Return [x, y] of the center of cell containing provided text 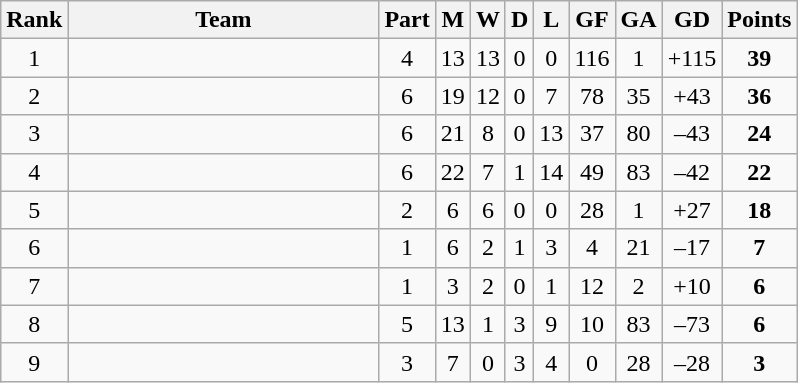
19 [452, 96]
D [519, 20]
GD [692, 20]
Points [760, 20]
39 [760, 58]
49 [592, 172]
+10 [692, 286]
+27 [692, 210]
116 [592, 58]
W [488, 20]
35 [638, 96]
+43 [692, 96]
Team [224, 20]
18 [760, 210]
–73 [692, 324]
36 [760, 96]
Rank [34, 20]
–28 [692, 362]
+115 [692, 58]
GF [592, 20]
24 [760, 134]
–42 [692, 172]
Part [407, 20]
14 [552, 172]
10 [592, 324]
37 [592, 134]
GA [638, 20]
–17 [692, 248]
M [452, 20]
–43 [692, 134]
80 [638, 134]
78 [592, 96]
L [552, 20]
